Output the [x, y] coordinate of the center of the cell containing the given text.  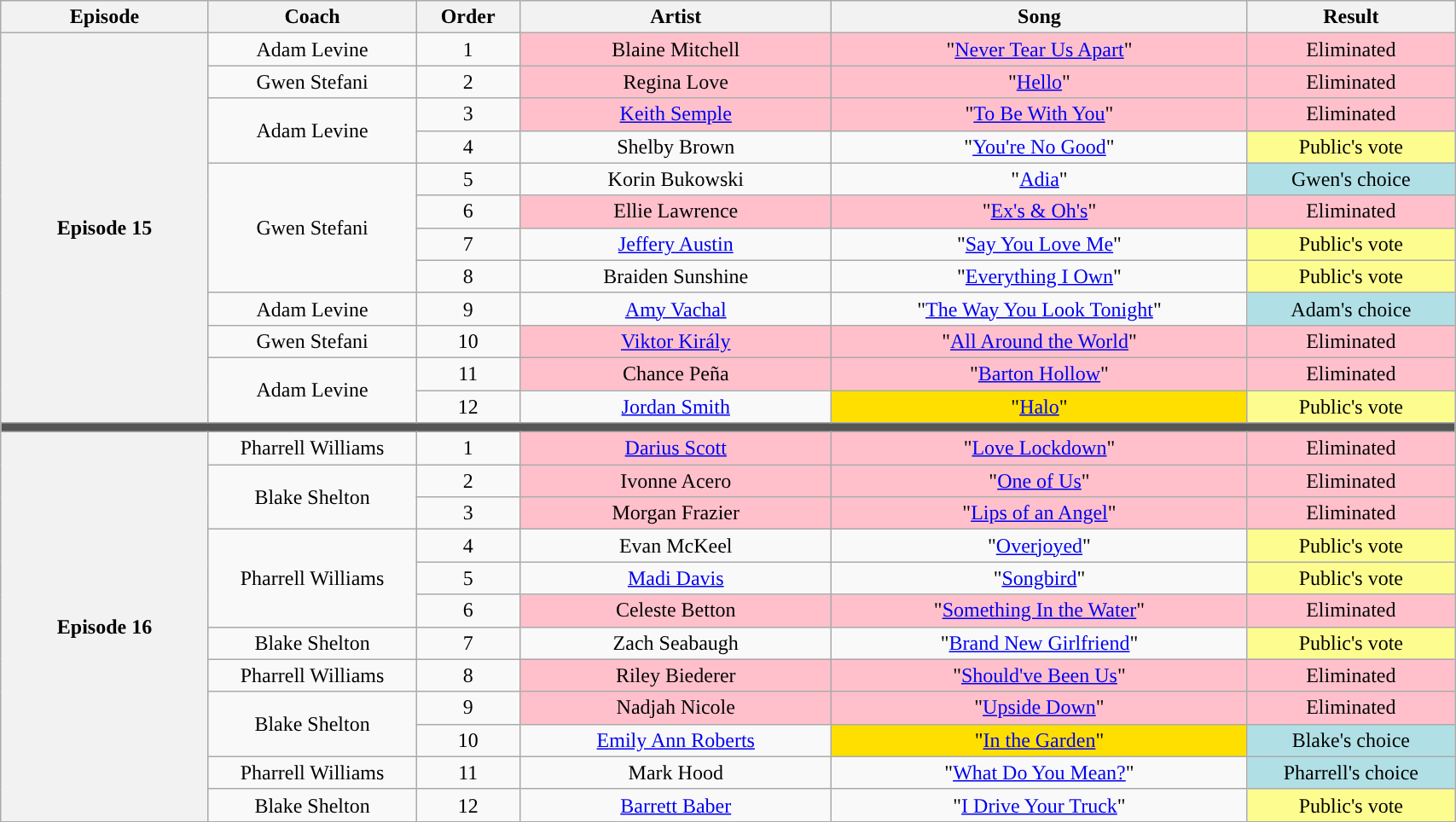
Song [1039, 17]
Gwen's choice [1351, 179]
"Ex's & Oh's" [1039, 211]
Korin Bukowski [676, 179]
Keith Semple [676, 114]
Regina Love [676, 82]
"Lips of an Angel" [1039, 513]
"Adia" [1039, 179]
"To Be With You" [1039, 114]
"Upside Down" [1039, 708]
Chance Peña [676, 373]
"In the Garden" [1039, 740]
Mark Hood [676, 773]
"Songbird" [1039, 578]
"Should've Been Us" [1039, 675]
Blaine Mitchell [676, 49]
Jordan Smith [676, 407]
"Halo" [1039, 407]
Artist [676, 17]
"You're No Good" [1039, 147]
Ellie Lawrence [676, 211]
Result [1351, 17]
"Barton Hollow" [1039, 373]
"One of Us" [1039, 481]
"The Way You Look Tonight" [1039, 309]
Celeste Betton [676, 611]
Episode 16 [105, 628]
Riley Biederer [676, 675]
Order [468, 17]
Shelby Brown [676, 147]
"Something In the Water" [1039, 611]
"Say You Love Me" [1039, 244]
Viktor Király [676, 341]
Amy Vachal [676, 309]
Coach [312, 17]
"All Around the World" [1039, 341]
Emily Ann Roberts [676, 740]
"Overjoyed" [1039, 546]
Madi Davis [676, 578]
Ivonne Acero [676, 481]
Nadjah Nicole [676, 708]
Episode 15 [105, 229]
Darius Scott [676, 449]
"What Do You Mean?" [1039, 773]
"Love Lockdown" [1039, 449]
"Brand New Girlfriend" [1039, 643]
Evan McKeel [676, 546]
"Hello" [1039, 82]
Braiden Sunshine [676, 276]
Adam's choice [1351, 309]
"Never Tear Us Apart" [1039, 49]
"Everything I Own" [1039, 276]
"I Drive Your Truck" [1039, 805]
Episode [105, 17]
Morgan Frazier [676, 513]
Barrett Baber [676, 805]
Jeffery Austin [676, 244]
Zach Seabaugh [676, 643]
Blake's choice [1351, 740]
Pharrell's choice [1351, 773]
